Identify which cell holds the provided text, then report its (X, Y) central coordinate. 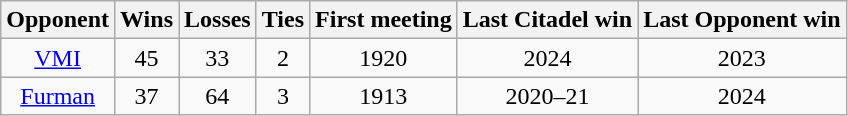
1920 (384, 58)
45 (147, 58)
Ties (282, 20)
Losses (217, 20)
2023 (742, 58)
Last Citadel win (547, 20)
Furman (58, 96)
33 (217, 58)
1913 (384, 96)
2020–21 (547, 96)
First meeting (384, 20)
37 (147, 96)
Opponent (58, 20)
3 (282, 96)
2 (282, 58)
VMI (58, 58)
Last Opponent win (742, 20)
Wins (147, 20)
64 (217, 96)
